Provide the [X, Y] coordinate of the cell's center where the given text is located.  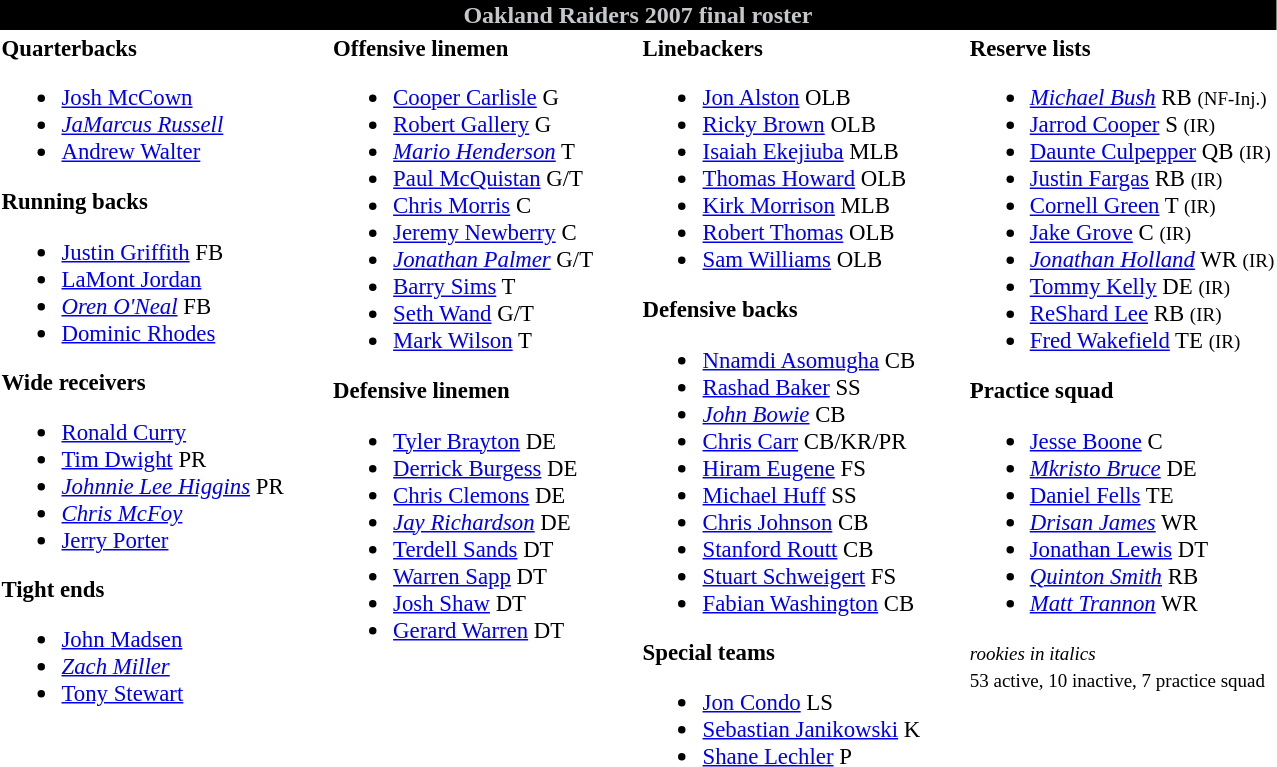
Oakland Raiders 2007 final roster [638, 15]
